Determine the [X, Y] coordinate at the center of the cell enclosing the given text.  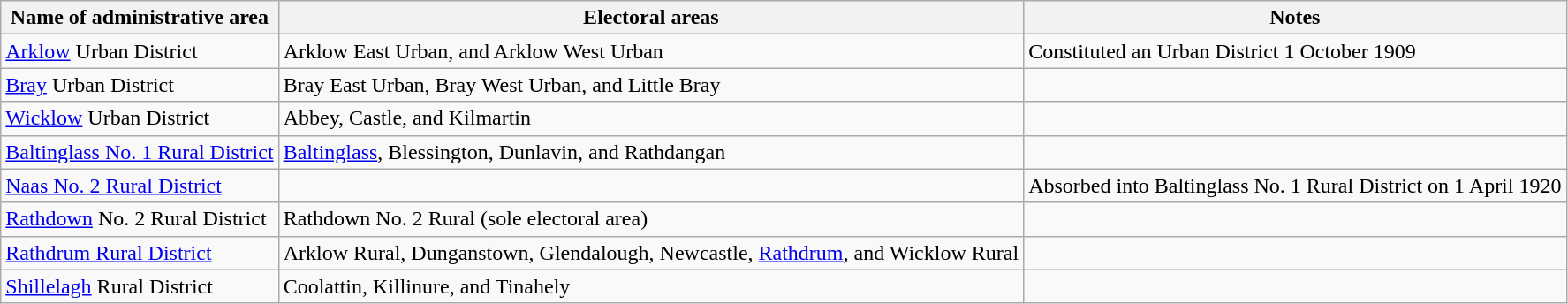
Wicklow Urban District [140, 118]
Arklow Urban District [140, 51]
Name of administrative area [140, 18]
Arklow Rural, Dunganstown, Glendalough, Newcastle, Rathdrum, and Wicklow Rural [651, 253]
Electoral areas [651, 18]
Absorbed into Baltinglass No. 1 Rural District on 1 April 1920 [1295, 186]
Bray Urban District [140, 85]
Shillelagh Rural District [140, 286]
Naas No. 2 Rural District [140, 186]
Coolattin, Killinure, and Tinahely [651, 286]
Rathdrum Rural District [140, 253]
Bray East Urban, Bray West Urban, and Little Bray [651, 85]
Baltinglass, Blessington, Dunlavin, and Rathdangan [651, 152]
Arklow East Urban, and Arklow West Urban [651, 51]
Abbey, Castle, and Kilmartin [651, 118]
Rathdown No. 2 Rural District [140, 219]
Rathdown No. 2 Rural (sole electoral area) [651, 219]
Baltinglass No. 1 Rural District [140, 152]
Constituted an Urban District 1 October 1909 [1295, 51]
Notes [1295, 18]
